Search for the cell housing the specified text and yield its (x, y) center coordinate. 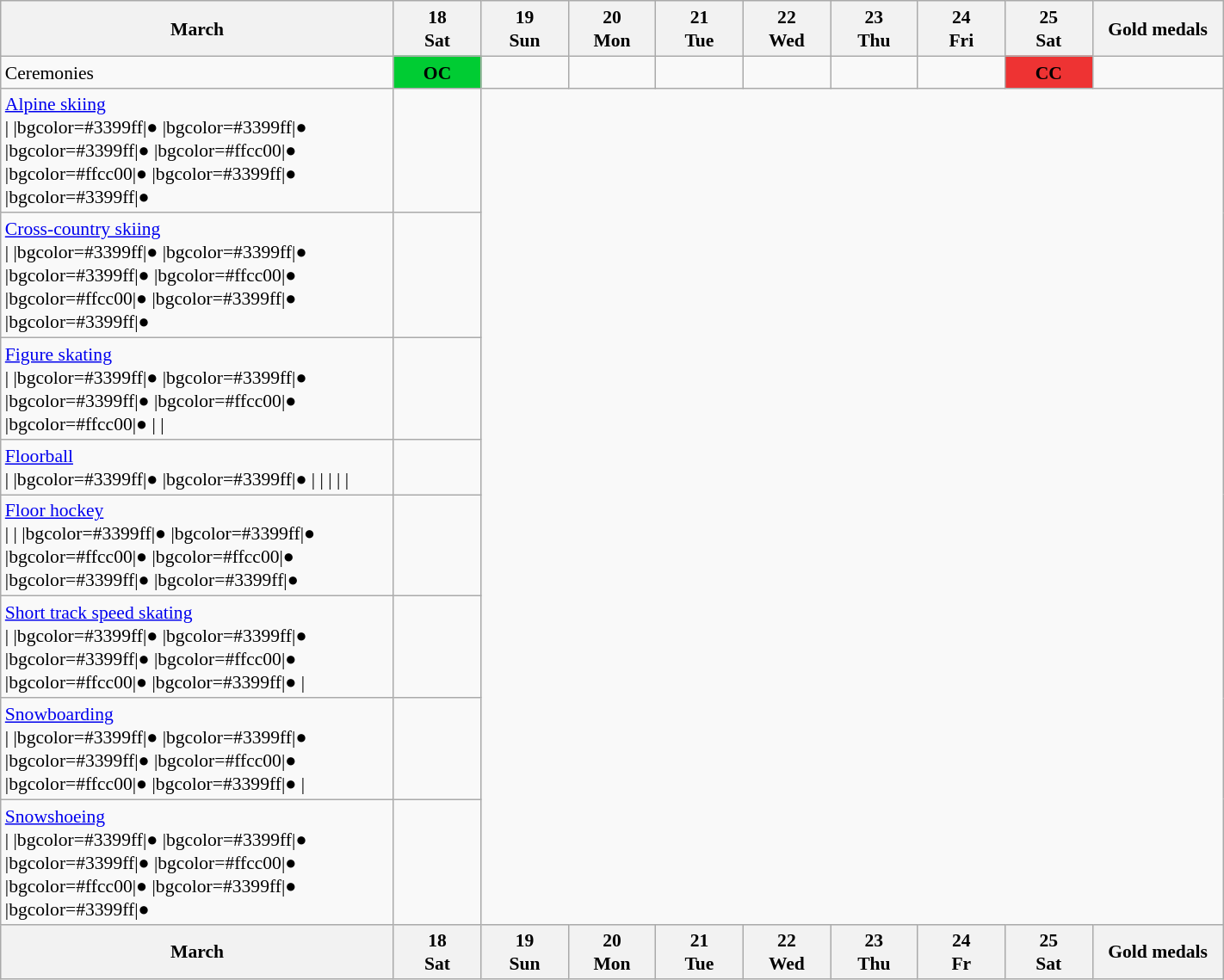
24Fri (961, 28)
Floor hockey| | |bgcolor=#3399ff|● |bgcolor=#3399ff|● |bgcolor=#ffcc00|● |bgcolor=#ffcc00|● |bgcolor=#3399ff|● |bgcolor=#3399ff|● (198, 545)
OC (437, 72)
Snowboarding| |bgcolor=#3399ff|● |bgcolor=#3399ff|● |bgcolor=#3399ff|● |bgcolor=#ffcc00|● |bgcolor=#ffcc00|● |bgcolor=#3399ff|● | (198, 749)
CC (1048, 72)
Short track speed skating| |bgcolor=#3399ff|● |bgcolor=#3399ff|● |bgcolor=#3399ff|● |bgcolor=#ffcc00|● |bgcolor=#ffcc00|● |bgcolor=#3399ff|● | (198, 647)
Snowshoeing| |bgcolor=#3399ff|● |bgcolor=#3399ff|● |bgcolor=#3399ff|● |bgcolor=#ffcc00|● |bgcolor=#ffcc00|● |bgcolor=#3399ff|● |bgcolor=#3399ff|● (198, 862)
Figure skating| |bgcolor=#3399ff|● |bgcolor=#3399ff|● |bgcolor=#3399ff|● |bgcolor=#ffcc00|● |bgcolor=#ffcc00|● | | (198, 388)
Alpine skiing| |bgcolor=#3399ff|● |bgcolor=#3399ff|● |bgcolor=#3399ff|● |bgcolor=#ffcc00|● |bgcolor=#ffcc00|● |bgcolor=#3399ff|● |bgcolor=#3399ff|● (198, 150)
Floorball| |bgcolor=#3399ff|● |bgcolor=#3399ff|● | | | | | (198, 466)
24Fr (961, 952)
Ceremonies (198, 72)
